Locate the cell with the specified text and output its (x, y) center coordinate. 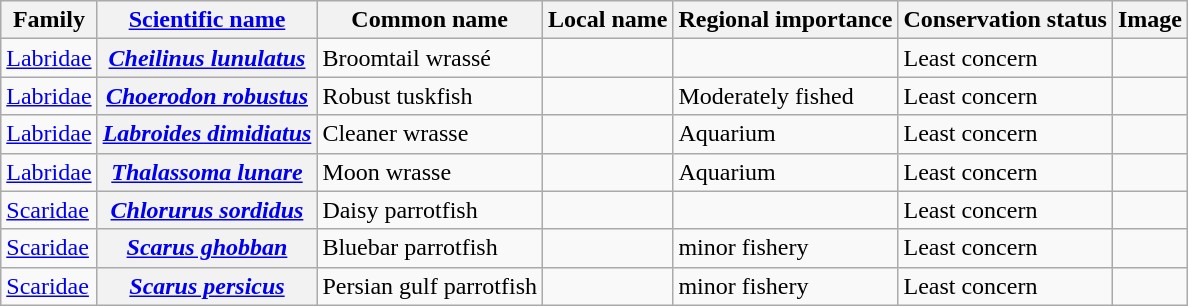
Chlorurus sordidus (207, 210)
Scarus ghobban (207, 248)
Persian gulf parrotfish (430, 286)
Moderately fished (786, 96)
Image (1150, 20)
Scarus persicus (207, 286)
Cheilinus lunulatus (207, 58)
Robust tuskfish (430, 96)
Regional importance (786, 20)
Cleaner wrasse (430, 134)
Local name (608, 20)
Bluebar parrotfish (430, 248)
Labroides dimidiatus (207, 134)
Conservation status (1005, 20)
Moon wrasse (430, 172)
Thalassoma lunare (207, 172)
Choerodon robustus (207, 96)
Common name (430, 20)
Family (49, 20)
Broomtail wrassé (430, 58)
Scientific name (207, 20)
Daisy parrotfish (430, 210)
